Capture the cell that displays the provided text and extract its [x, y] central coordinate. 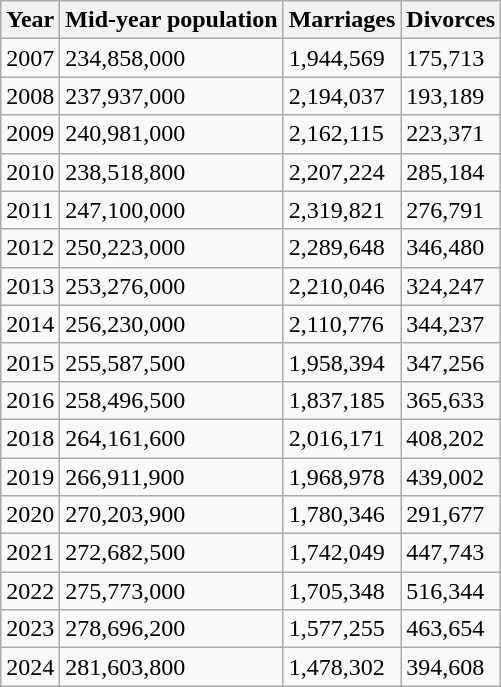
463,654 [451, 629]
2015 [30, 362]
2012 [30, 248]
2020 [30, 515]
266,911,900 [172, 477]
Marriages [342, 20]
255,587,500 [172, 362]
291,677 [451, 515]
285,184 [451, 172]
Year [30, 20]
1,944,569 [342, 58]
2,162,115 [342, 134]
344,237 [451, 324]
1,968,978 [342, 477]
408,202 [451, 438]
256,230,000 [172, 324]
2011 [30, 210]
258,496,500 [172, 400]
1,742,049 [342, 553]
2,210,046 [342, 286]
447,743 [451, 553]
1,577,255 [342, 629]
2008 [30, 96]
240,981,000 [172, 134]
223,371 [451, 134]
278,696,200 [172, 629]
2007 [30, 58]
2018 [30, 438]
1,780,346 [342, 515]
Divorces [451, 20]
270,203,900 [172, 515]
2,016,171 [342, 438]
238,518,800 [172, 172]
1,837,185 [342, 400]
272,682,500 [172, 553]
2,319,821 [342, 210]
253,276,000 [172, 286]
275,773,000 [172, 591]
2016 [30, 400]
2,207,224 [342, 172]
237,937,000 [172, 96]
394,608 [451, 667]
365,633 [451, 400]
234,858,000 [172, 58]
281,603,800 [172, 667]
193,189 [451, 96]
Mid-year population [172, 20]
2019 [30, 477]
439,002 [451, 477]
2023 [30, 629]
2024 [30, 667]
1,705,348 [342, 591]
276,791 [451, 210]
2009 [30, 134]
347,256 [451, 362]
264,161,600 [172, 438]
516,344 [451, 591]
247,100,000 [172, 210]
2021 [30, 553]
250,223,000 [172, 248]
175,713 [451, 58]
324,247 [451, 286]
346,480 [451, 248]
2013 [30, 286]
2022 [30, 591]
2014 [30, 324]
2,194,037 [342, 96]
2,110,776 [342, 324]
1,958,394 [342, 362]
2010 [30, 172]
2,289,648 [342, 248]
1,478,302 [342, 667]
